Return (X, Y) of the center of cell containing provided text 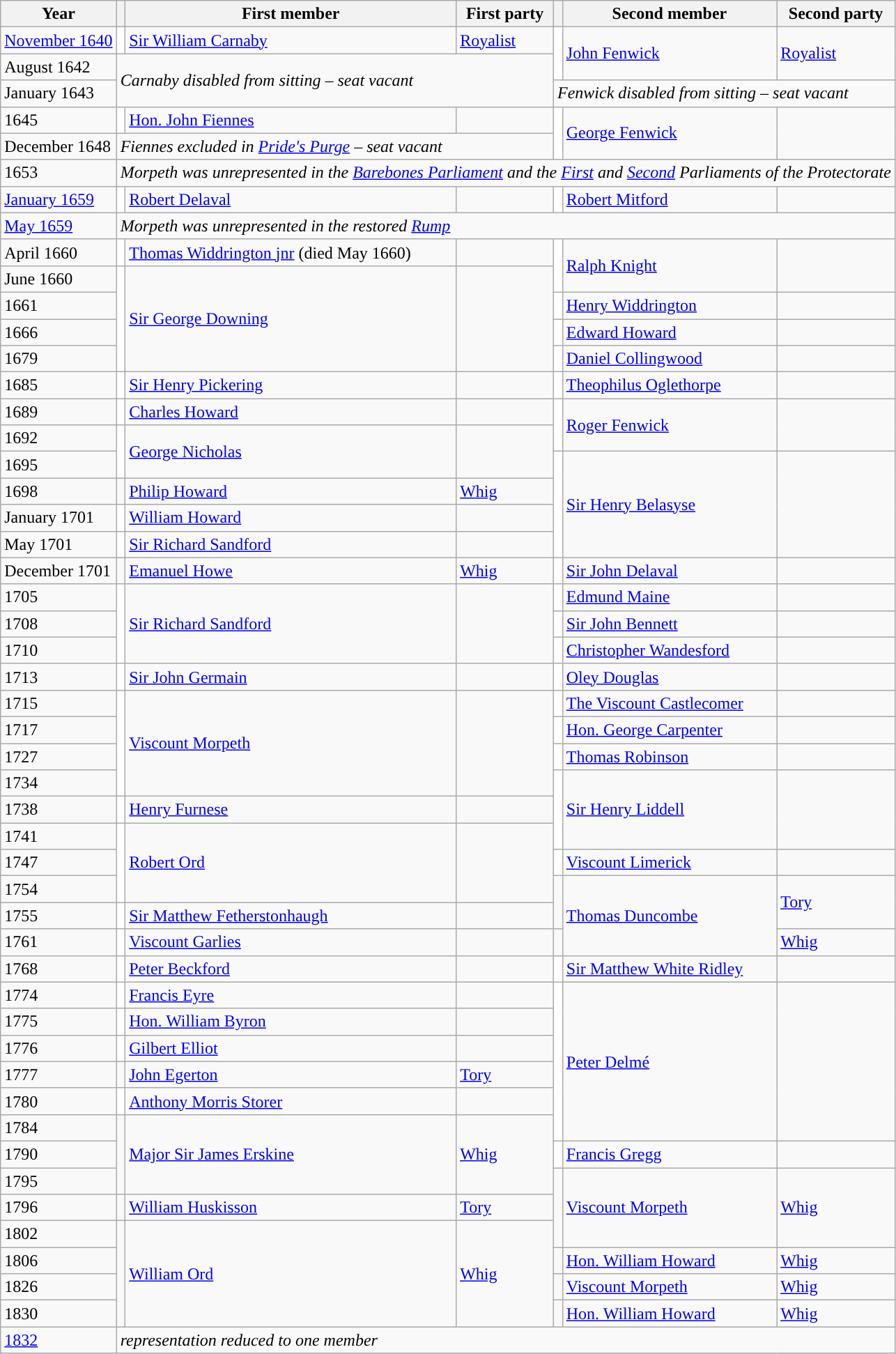
George Nicholas (291, 452)
1776 (59, 1048)
Sir William Carnaby (291, 40)
Emanuel Howe (291, 571)
1784 (59, 1128)
Peter Delmé (669, 1061)
Christopher Wandesford (669, 650)
1832 (59, 1340)
1777 (59, 1075)
The Viscount Castlecomer (669, 703)
1802 (59, 1234)
Anthony Morris Storer (291, 1101)
Viscount Limerick (669, 863)
William Howard (291, 518)
May 1659 (59, 226)
January 1643 (59, 93)
1713 (59, 677)
Francis Eyre (291, 995)
1666 (59, 332)
1727 (59, 756)
1734 (59, 783)
Peter Beckford (291, 969)
Viscount Garlies (291, 942)
1755 (59, 916)
December 1701 (59, 571)
Henry Furnese (291, 810)
Morpeth was unrepresented in the Barebones Parliament and the First and Second Parliaments of the Protectorate (506, 173)
1775 (59, 1022)
1653 (59, 173)
1795 (59, 1181)
1698 (59, 491)
Oley Douglas (669, 677)
Hon. William Byron (291, 1022)
Morpeth was unrepresented in the restored Rump (506, 226)
Henry Widdrington (669, 305)
Ralph Knight (669, 266)
1754 (59, 889)
1780 (59, 1101)
Major Sir James Erskine (291, 1154)
Roger Fenwick (669, 425)
William Huskisson (291, 1208)
Sir John Bennett (669, 624)
1747 (59, 863)
Sir John Germain (291, 677)
Sir George Downing (291, 318)
1695 (59, 465)
Sir Henry Liddell (669, 810)
1741 (59, 836)
April 1660 (59, 252)
Second party (836, 14)
1692 (59, 438)
1796 (59, 1208)
December 1648 (59, 146)
William Ord (291, 1274)
John Egerton (291, 1075)
1708 (59, 624)
Thomas Robinson (669, 756)
1661 (59, 305)
1761 (59, 942)
George Fenwick (669, 133)
January 1701 (59, 518)
Hon. John Fiennes (291, 120)
Charles Howard (291, 412)
Sir Henry Belasyse (669, 505)
1738 (59, 810)
1768 (59, 969)
Daniel Collingwood (669, 359)
Fiennes excluded in Pride's Purge – seat vacant (334, 146)
Sir John Delaval (669, 571)
Edmund Maine (669, 597)
Thomas Widdrington jnr (died May 1660) (291, 252)
Edward Howard (669, 332)
1806 (59, 1261)
May 1701 (59, 544)
Thomas Duncombe (669, 916)
Theophilus Oglethorpe (669, 385)
1826 (59, 1287)
1689 (59, 412)
1645 (59, 120)
Sir Henry Pickering (291, 385)
John Fenwick (669, 54)
June 1660 (59, 279)
Carnaby disabled from sitting – seat vacant (334, 80)
1717 (59, 730)
Hon. George Carpenter (669, 730)
Robert Mitford (669, 199)
1774 (59, 995)
Francis Gregg (669, 1154)
1830 (59, 1314)
First party (505, 14)
Robert Ord (291, 863)
Philip Howard (291, 491)
1715 (59, 703)
January 1659 (59, 199)
November 1640 (59, 40)
1710 (59, 650)
First member (291, 14)
Fenwick disabled from sitting – seat vacant (724, 93)
Second member (669, 14)
1679 (59, 359)
Gilbert Elliot (291, 1048)
Robert Delaval (291, 199)
Year (59, 14)
1705 (59, 597)
1790 (59, 1154)
Sir Matthew White Ridley (669, 969)
August 1642 (59, 67)
Sir Matthew Fetherstonhaugh (291, 916)
representation reduced to one member (506, 1340)
1685 (59, 385)
